Detect which cell encompasses the target text, then output its [X, Y] center coordinate. 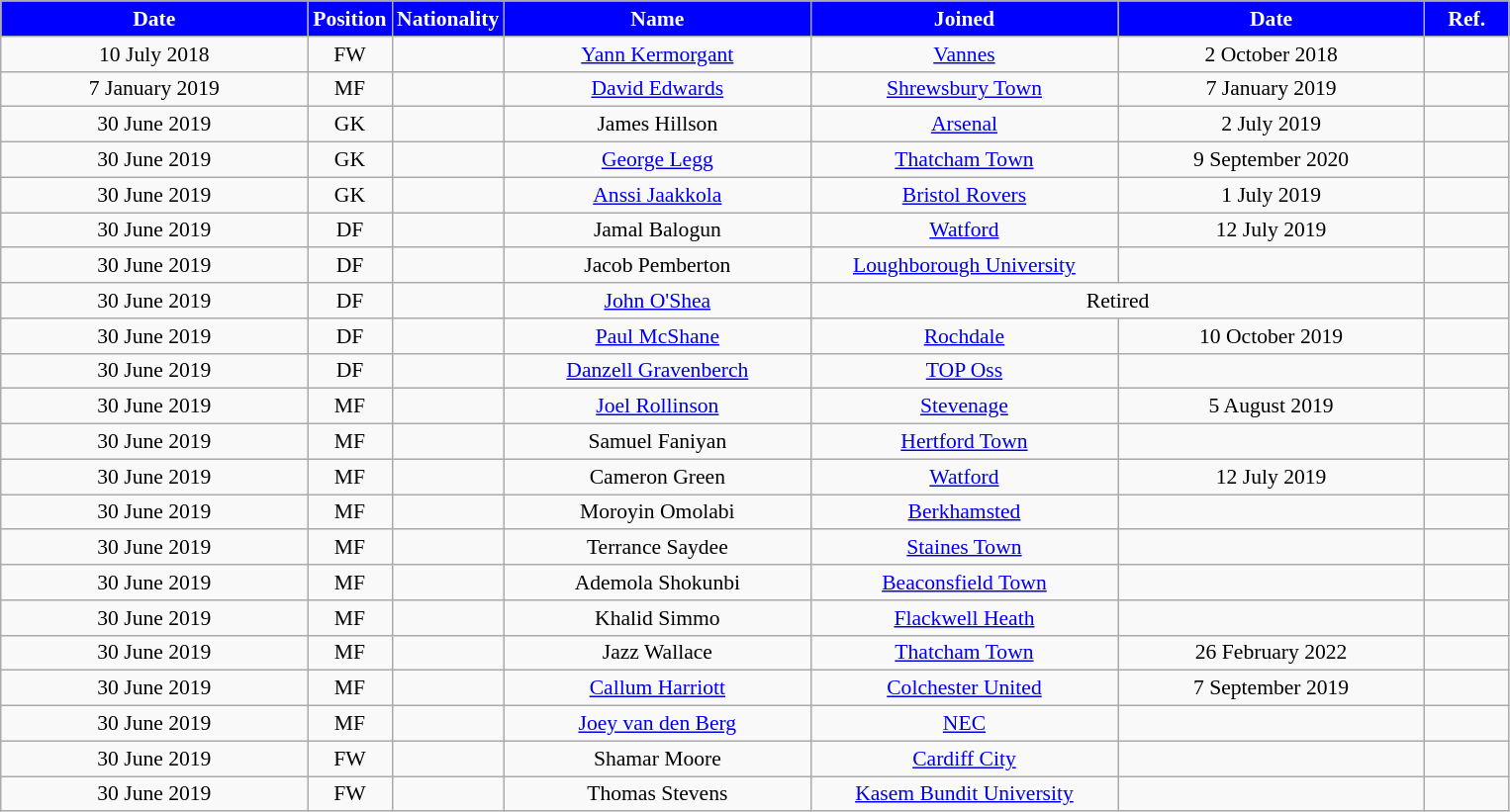
Callum Harriott [657, 688]
Jazz Wallace [657, 653]
Paul McShane [657, 336]
Retired [1117, 301]
2 October 2018 [1272, 54]
TOP Oss [964, 371]
Khalid Simmo [657, 618]
Jamal Balogun [657, 230]
Cameron Green [657, 477]
Arsenal [964, 125]
Colchester United [964, 688]
Thomas Stevens [657, 794]
Shamar Moore [657, 759]
Joey van den Berg [657, 724]
7 September 2019 [1272, 688]
Kasem Bundit University [964, 794]
NEC [964, 724]
Stevenage [964, 406]
Staines Town [964, 548]
Yann Kermorgant [657, 54]
Rochdale [964, 336]
Vannes [964, 54]
Anssi Jaakkola [657, 195]
Moroyin Omolabi [657, 512]
Samuel Faniyan [657, 442]
26 February 2022 [1272, 653]
George Legg [657, 160]
Danzell Gravenberch [657, 371]
Nationality [447, 19]
Beaconsfield Town [964, 583]
Joel Rollinson [657, 406]
Ref. [1466, 19]
Name [657, 19]
Berkhamsted [964, 512]
Terrance Saydee [657, 548]
Joined [964, 19]
Bristol Rovers [964, 195]
Loughborough University [964, 266]
5 August 2019 [1272, 406]
Position [350, 19]
Cardiff City [964, 759]
9 September 2020 [1272, 160]
10 October 2019 [1272, 336]
Jacob Pemberton [657, 266]
1 July 2019 [1272, 195]
Hertford Town [964, 442]
David Edwards [657, 89]
James Hillson [657, 125]
10 July 2018 [154, 54]
John O'Shea [657, 301]
Ademola Shokunbi [657, 583]
Flackwell Heath [964, 618]
Shrewsbury Town [964, 89]
2 July 2019 [1272, 125]
